Pinpoint the cell where the given text exists, returning its [x, y] midpoint coordinate. 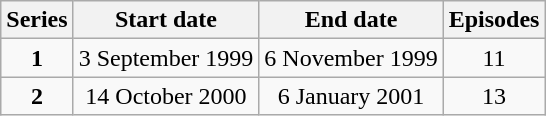
1 [37, 58]
6 January 2001 [351, 96]
3 September 1999 [166, 58]
Series [37, 20]
11 [494, 58]
Start date [166, 20]
End date [351, 20]
14 October 2000 [166, 96]
2 [37, 96]
13 [494, 96]
6 November 1999 [351, 58]
Episodes [494, 20]
